Detect which cell encompasses the target text, then output its (x, y) center coordinate. 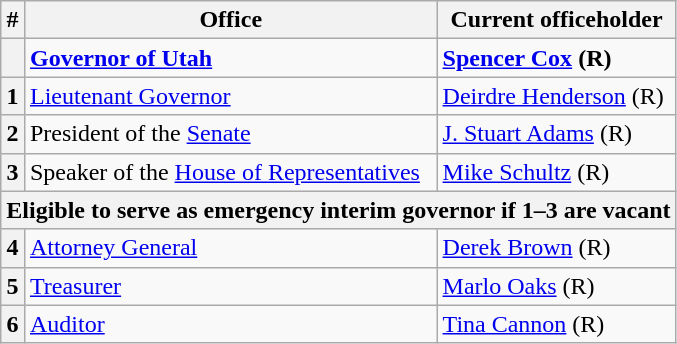
President of the Senate (230, 134)
3 (13, 172)
Tina Cannon (R) (556, 324)
# (13, 20)
2 (13, 134)
1 (13, 96)
Attorney General (230, 248)
Current officeholder (556, 20)
Auditor (230, 324)
Derek Brown (R) (556, 248)
Spencer Cox (R) (556, 58)
Treasurer (230, 286)
Mike Schultz (R) (556, 172)
Marlo Oaks (R) (556, 286)
Governor of Utah (230, 58)
4 (13, 248)
5 (13, 286)
Speaker of the House of Representatives (230, 172)
Eligible to serve as emergency interim governor if 1–3 are vacant (338, 210)
6 (13, 324)
Deirdre Henderson (R) (556, 96)
Lieutenant Governor (230, 96)
J. Stuart Adams (R) (556, 134)
Office (230, 20)
